For the text-containing cell, return its midpoint in (X, Y) coordinate format. 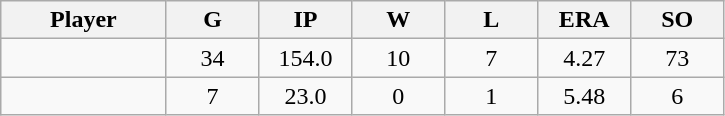
5.48 (584, 96)
23.0 (306, 96)
SO (678, 20)
73 (678, 58)
W (398, 20)
IP (306, 20)
Player (84, 20)
10 (398, 58)
4.27 (584, 58)
154.0 (306, 58)
6 (678, 96)
L (492, 20)
0 (398, 96)
34 (212, 58)
ERA (584, 20)
1 (492, 96)
G (212, 20)
